Capture the cell that displays the provided text and extract its [X, Y] central coordinate. 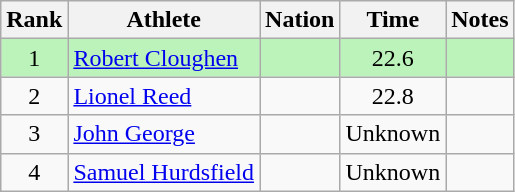
Robert Cloughen [164, 58]
3 [34, 134]
1 [34, 58]
Nation [300, 20]
2 [34, 96]
22.8 [393, 96]
Rank [34, 20]
Time [393, 20]
Samuel Hurdsfield [164, 172]
John George [164, 134]
Athlete [164, 20]
4 [34, 172]
Lionel Reed [164, 96]
22.6 [393, 58]
Notes [480, 20]
